Return [x, y] of the center of cell containing provided text 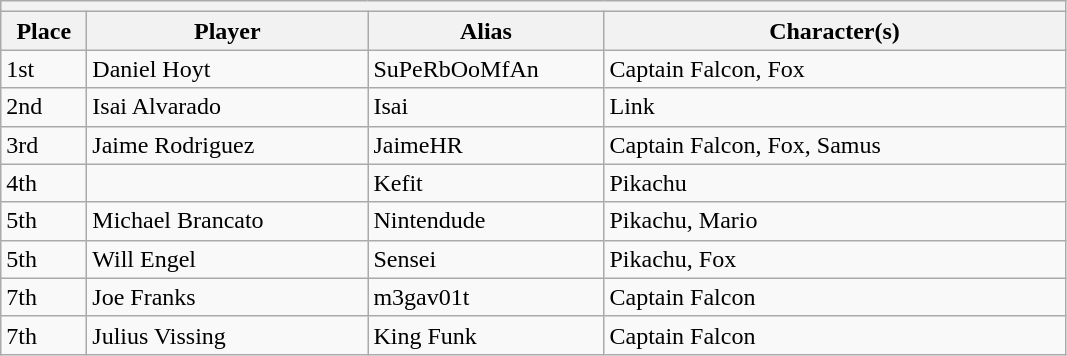
m3gav01t [486, 297]
Will Engel [228, 259]
Kefit [486, 183]
Isai [486, 107]
3rd [44, 145]
SuPeRbOoMfAn [486, 69]
Player [228, 31]
Julius Vissing [228, 335]
Nintendude [486, 221]
Character(s) [834, 31]
Pikachu [834, 183]
Michael Brancato [228, 221]
Pikachu, Mario [834, 221]
Isai Alvarado [228, 107]
King Funk [486, 335]
JaimeHR [486, 145]
Joe Franks [228, 297]
Captain Falcon, Fox [834, 69]
Alias [486, 31]
4th [44, 183]
Captain Falcon, Fox, Samus [834, 145]
Link [834, 107]
1st [44, 69]
Place [44, 31]
2nd [44, 107]
Jaime Rodriguez [228, 145]
Daniel Hoyt [228, 69]
Sensei [486, 259]
Pikachu, Fox [834, 259]
